Search for the cell housing the specified text and yield its [x, y] center coordinate. 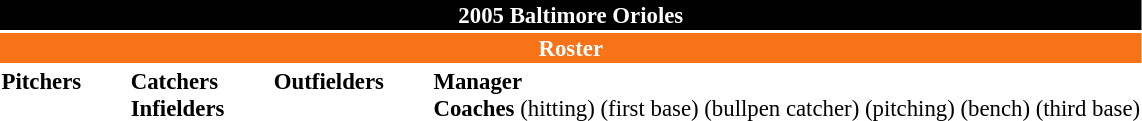
Roster [571, 48]
2005 Baltimore Orioles [571, 15]
